Locate the cell with the specified text and output its (X, Y) center coordinate. 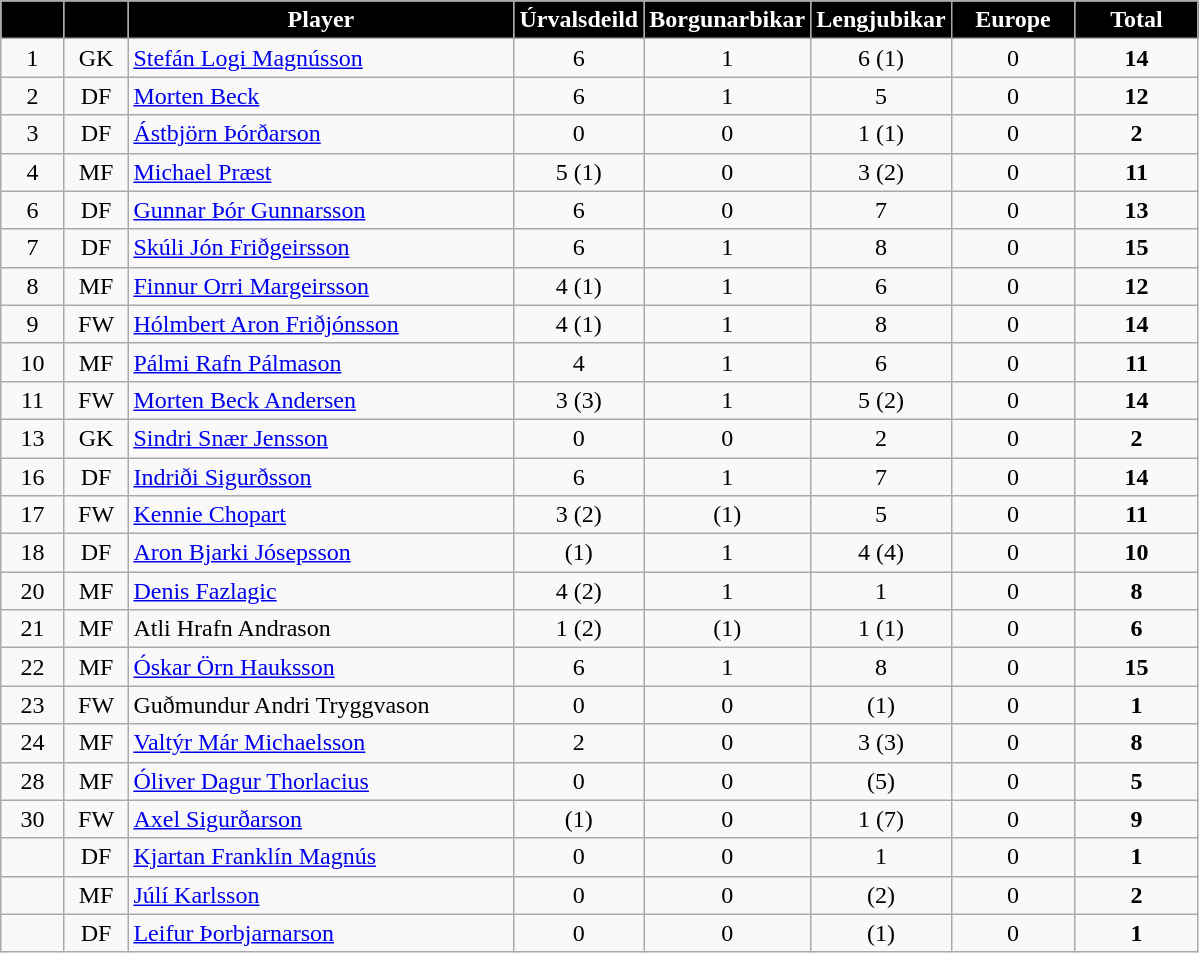
1 (7) (881, 819)
16 (33, 477)
6 (1) (881, 58)
22 (33, 667)
Júlí Karlsson (321, 895)
Ástbjörn Þórðarson (321, 134)
21 (33, 629)
3 (33, 134)
Lengjubikar (881, 20)
Michael Præst (321, 172)
Kennie Chopart (321, 515)
Guðmundur Andri Tryggvason (321, 705)
5 (1) (579, 172)
30 (33, 819)
Player (321, 20)
Hólmbert Aron Friðjónsson (321, 324)
(5) (881, 781)
Axel Sigurðarson (321, 819)
Leifur Þorbjarnarson (321, 933)
20 (33, 591)
Total (1137, 20)
Óliver Dagur Thorlacius (321, 781)
Stefán Logi Magnússon (321, 58)
Aron Bjarki Jósepsson (321, 553)
4 (4) (881, 553)
Indriði Sigurðsson (321, 477)
Úrvalsdeild (579, 20)
Kjartan Franklín Magnús (321, 857)
18 (33, 553)
Valtýr Már Michaelsson (321, 743)
24 (33, 743)
Finnur Orri Margeirsson (321, 286)
Sindri Snær Jensson (321, 438)
17 (33, 515)
4 (2) (579, 591)
Morten Beck (321, 96)
Borgunarbikar (728, 20)
Gunnar Þór Gunnarsson (321, 210)
28 (33, 781)
Europe (1013, 20)
Óskar Örn Hauksson (321, 667)
Skúli Jón Friðgeirsson (321, 248)
5 (2) (881, 400)
1 (2) (579, 629)
Atli Hrafn Andrason (321, 629)
(2) (881, 895)
Morten Beck Andersen (321, 400)
Denis Fazlagic (321, 591)
23 (33, 705)
Pálmi Rafn Pálmason (321, 362)
